Output the (X, Y) coordinate of the center of the cell containing the given text.  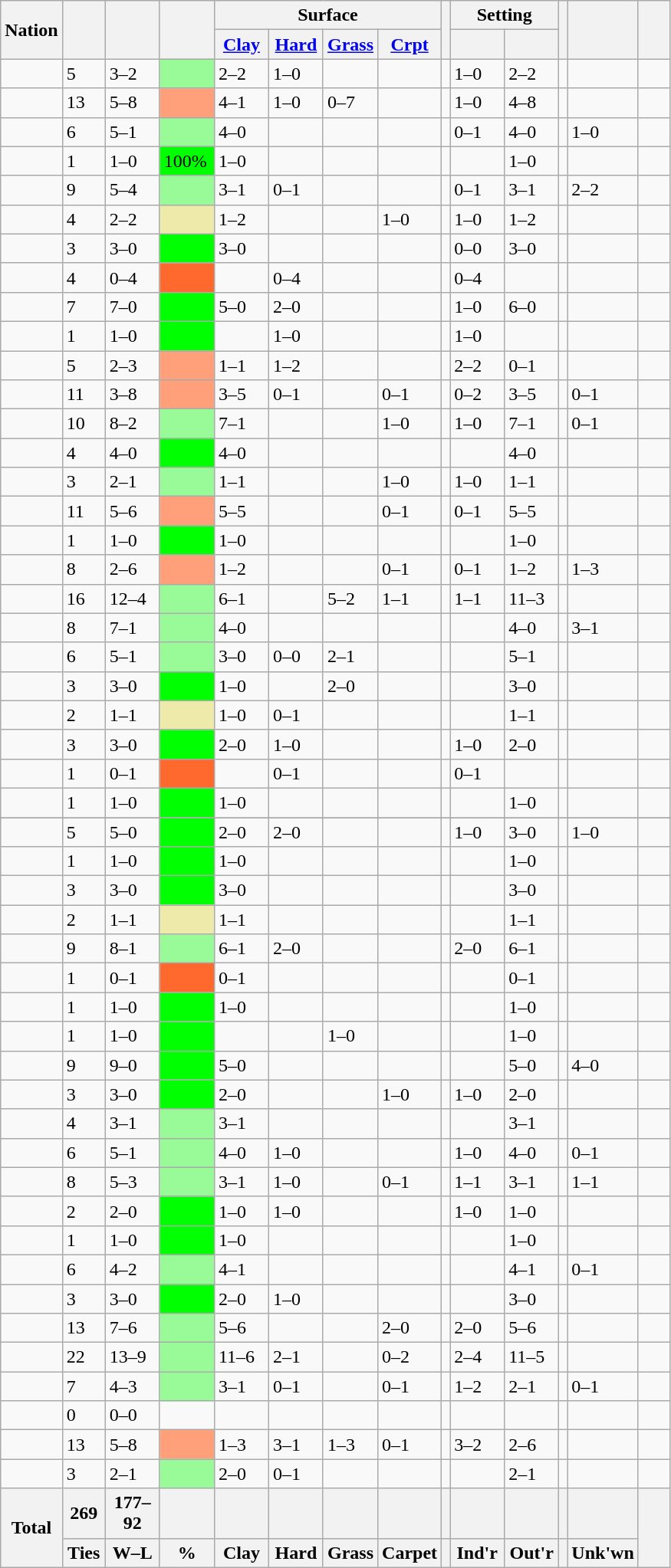
10 (84, 424)
0 (84, 1415)
Ties (84, 1553)
Total (31, 1528)
3–8 (132, 395)
Ind'r (477, 1553)
Unk'wn (603, 1553)
Setting (505, 15)
5–4 (132, 190)
7–6 (132, 1328)
% (187, 1553)
12–4 (132, 599)
2–4 (477, 1357)
9–0 (132, 1065)
Surface (327, 15)
8–1 (132, 949)
6–0 (532, 307)
Crpt (410, 44)
Carpet (410, 1553)
100% (187, 161)
13–9 (132, 1357)
16 (84, 599)
4–2 (132, 1269)
269 (84, 1513)
5–3 (132, 1182)
Nation (31, 30)
0–7 (350, 103)
4–8 (532, 103)
4–3 (132, 1386)
11–3 (532, 599)
177–92 (132, 1513)
11–6 (241, 1357)
7–0 (132, 307)
8–2 (132, 424)
Out'r (532, 1553)
22 (84, 1357)
11–5 (532, 1357)
W–L (132, 1553)
5–2 (350, 599)
2–3 (132, 366)
